Return [X, Y] of the center of cell containing provided text 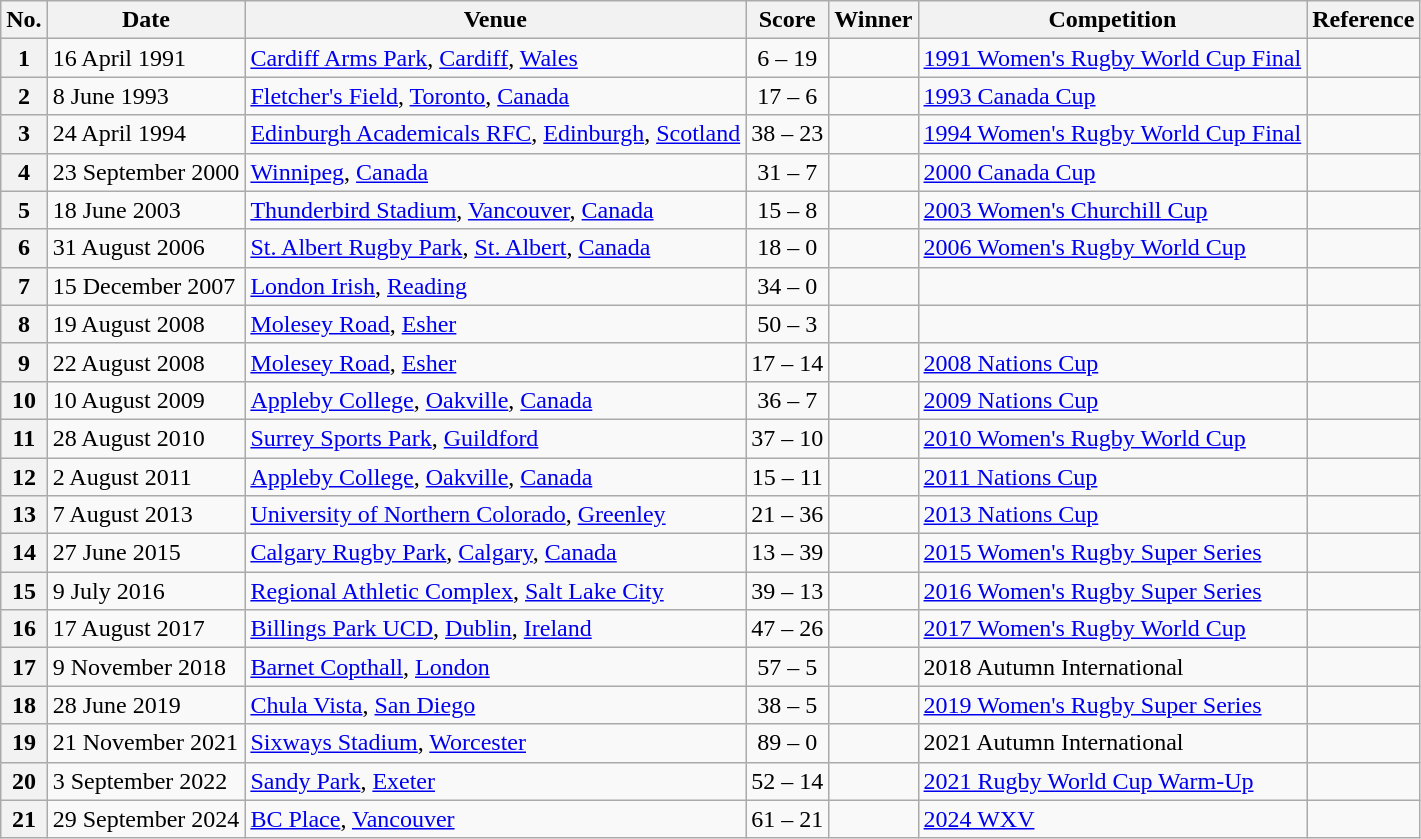
47 – 26 [788, 629]
61 – 21 [788, 819]
9 November 2018 [146, 667]
Winner [874, 20]
No. [24, 20]
9 July 2016 [146, 591]
6 [24, 248]
31 – 7 [788, 172]
29 September 2024 [146, 819]
Thunderbird Stadium, Vancouver, Canada [496, 210]
2011 Nations Cup [1112, 477]
36 – 7 [788, 400]
Score [788, 20]
2018 Autumn International [1112, 667]
52 – 14 [788, 781]
15 – 8 [788, 210]
2021 Autumn International [1112, 743]
Venue [496, 20]
2017 Women's Rugby World Cup [1112, 629]
London Irish, Reading [496, 286]
18 [24, 705]
2 August 2011 [146, 477]
18 June 2003 [146, 210]
17 – 14 [788, 362]
2008 Nations Cup [1112, 362]
Surrey Sports Park, Guildford [496, 438]
St. Albert Rugby Park, St. Albert, Canada [496, 248]
6 – 19 [788, 58]
Chula Vista, San Diego [496, 705]
5 [24, 210]
7 [24, 286]
2021 Rugby World Cup Warm-Up [1112, 781]
Reference [1364, 20]
57 – 5 [788, 667]
19 August 2008 [146, 324]
11 [24, 438]
17 [24, 667]
2016 Women's Rugby Super Series [1112, 591]
18 – 0 [788, 248]
University of Northern Colorado, Greenley [496, 515]
8 June 1993 [146, 96]
38 – 5 [788, 705]
21 [24, 819]
BC Place, Vancouver [496, 819]
7 August 2013 [146, 515]
31 August 2006 [146, 248]
Edinburgh Academicals RFC, Edinburgh, Scotland [496, 134]
37 – 10 [788, 438]
21 – 36 [788, 515]
Sixways Stadium, Worcester [496, 743]
21 November 2021 [146, 743]
13 – 39 [788, 553]
Sandy Park, Exeter [496, 781]
22 August 2008 [146, 362]
16 April 1991 [146, 58]
15 [24, 591]
14 [24, 553]
Fletcher's Field, Toronto, Canada [496, 96]
1 [24, 58]
28 June 2019 [146, 705]
Date [146, 20]
Cardiff Arms Park, Cardiff, Wales [496, 58]
12 [24, 477]
16 [24, 629]
1994 Women's Rugby World Cup Final [1112, 134]
10 August 2009 [146, 400]
34 – 0 [788, 286]
27 June 2015 [146, 553]
3 September 2022 [146, 781]
2024 WXV [1112, 819]
24 April 1994 [146, 134]
2013 Nations Cup [1112, 515]
13 [24, 515]
Winnipeg, Canada [496, 172]
Billings Park UCD, Dublin, Ireland [496, 629]
1993 Canada Cup [1112, 96]
Calgary Rugby Park, Calgary, Canada [496, 553]
39 – 13 [788, 591]
28 August 2010 [146, 438]
2000 Canada Cup [1112, 172]
9 [24, 362]
2006 Women's Rugby World Cup [1112, 248]
2003 Women's Churchill Cup [1112, 210]
20 [24, 781]
38 – 23 [788, 134]
2010 Women's Rugby World Cup [1112, 438]
15 – 11 [788, 477]
4 [24, 172]
50 – 3 [788, 324]
23 September 2000 [146, 172]
8 [24, 324]
2009 Nations Cup [1112, 400]
17 – 6 [788, 96]
17 August 2017 [146, 629]
89 – 0 [788, 743]
1991 Women's Rugby World Cup Final [1112, 58]
2015 Women's Rugby Super Series [1112, 553]
2 [24, 96]
3 [24, 134]
10 [24, 400]
Competition [1112, 20]
Regional Athletic Complex, Salt Lake City [496, 591]
19 [24, 743]
Barnet Copthall, London [496, 667]
2019 Women's Rugby Super Series [1112, 705]
15 December 2007 [146, 286]
